From the cell containing the given text, extract its center point as [X, Y] coordinate. 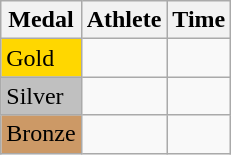
Medal [41, 20]
Silver [41, 96]
Gold [41, 58]
Athlete [124, 20]
Time [199, 20]
Bronze [41, 134]
